Search for the cell housing the specified text and yield its [X, Y] center coordinate. 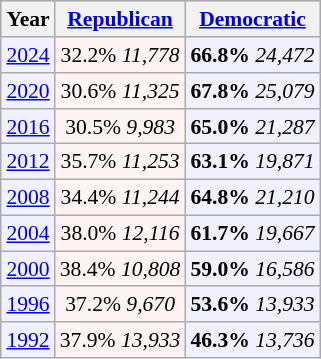
59.0% 16,586 [252, 269]
2024 [28, 55]
34.4% 11,244 [120, 197]
37.9% 13,933 [120, 340]
30.5% 9,983 [120, 126]
1992 [28, 340]
53.6% 13,933 [252, 304]
2008 [28, 197]
2012 [28, 162]
30.6% 11,325 [120, 91]
Republican [120, 19]
2016 [28, 126]
63.1% 19,871 [252, 162]
Year [28, 19]
38.4% 10,808 [120, 269]
46.3% 13,736 [252, 340]
66.8% 24,472 [252, 55]
32.2% 11,778 [120, 55]
67.8% 25,079 [252, 91]
38.0% 12,116 [120, 233]
35.7% 11,253 [120, 162]
64.8% 21,210 [252, 197]
1996 [28, 304]
37.2% 9,670 [120, 304]
61.7% 19,667 [252, 233]
2000 [28, 269]
65.0% 21,287 [252, 126]
Democratic [252, 19]
2020 [28, 91]
2004 [28, 233]
